From the cell containing the given text, extract its center point as [X, Y] coordinate. 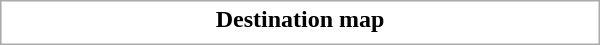
Destination map [300, 19]
